Output the [x, y] coordinate of the center of the cell containing the given text.  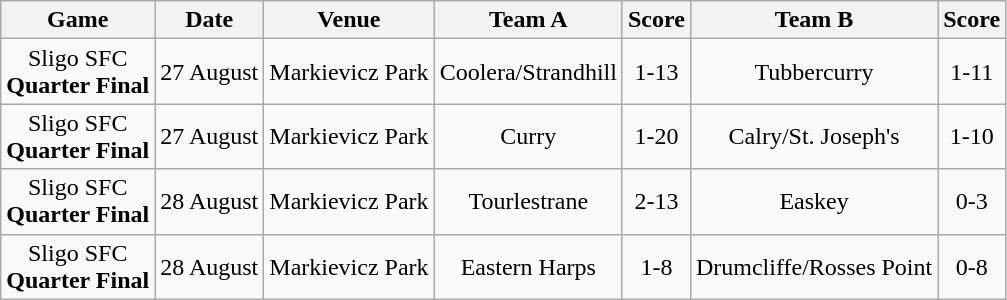
Tourlestrane [528, 202]
Coolera/Strandhill [528, 72]
2-13 [656, 202]
0-3 [972, 202]
1-11 [972, 72]
Date [210, 20]
Game [78, 20]
Tubbercurry [814, 72]
Team B [814, 20]
Easkey [814, 202]
0-8 [972, 266]
1-13 [656, 72]
Drumcliffe/Rosses Point [814, 266]
1-20 [656, 136]
1-10 [972, 136]
Venue [349, 20]
Curry [528, 136]
Calry/St. Joseph's [814, 136]
Team A [528, 20]
1-8 [656, 266]
Eastern Harps [528, 266]
